Scan for the cell matching the given text and deliver its (x, y) coordinate at center. 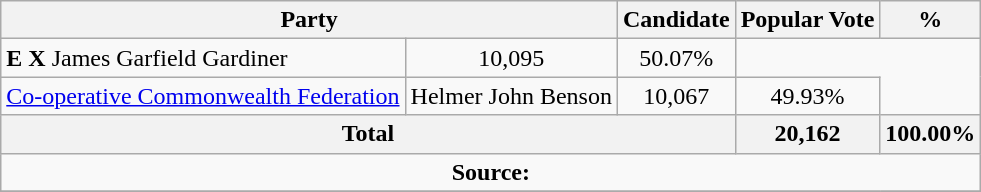
% (930, 20)
Co-operative Commonwealth Federation (203, 96)
Source: (491, 172)
E X James Garfield Gardiner (203, 58)
100.00% (930, 134)
Total (368, 134)
Candidate (676, 20)
Party (310, 20)
10,067 (676, 96)
Popular Vote (808, 20)
50.07% (676, 58)
20,162 (808, 134)
49.93% (808, 96)
Helmer John Benson (511, 96)
10,095 (511, 58)
